Provide the (x, y) coordinate of the cell's center where the given text is located.  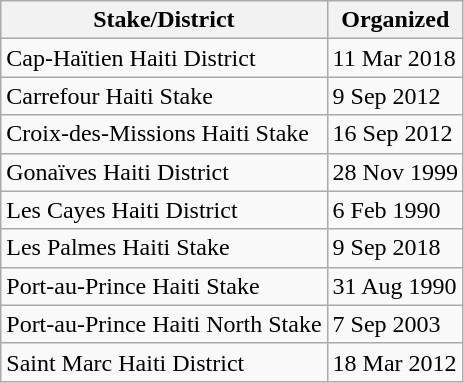
11 Mar 2018 (395, 58)
6 Feb 1990 (395, 210)
16 Sep 2012 (395, 134)
9 Sep 2018 (395, 248)
28 Nov 1999 (395, 172)
Croix-des-Missions Haiti Stake (164, 134)
Les Cayes Haiti District (164, 210)
18 Mar 2012 (395, 362)
31 Aug 1990 (395, 286)
Organized (395, 20)
7 Sep 2003 (395, 324)
Cap-Haïtien Haiti District (164, 58)
Stake/District (164, 20)
Saint Marc Haiti District (164, 362)
Port-au-Prince Haiti North Stake (164, 324)
Gonaïves Haiti District (164, 172)
Carrefour Haiti Stake (164, 96)
9 Sep 2012 (395, 96)
Port-au-Prince Haiti Stake (164, 286)
Les Palmes Haiti Stake (164, 248)
